Output the [x, y] coordinate of the center of the cell containing the given text.  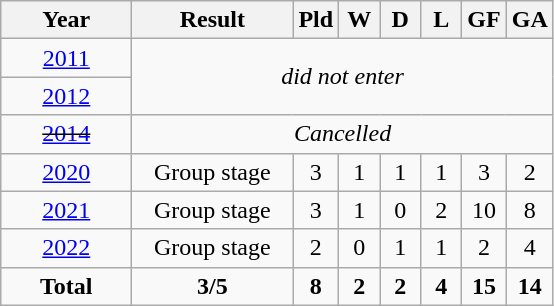
GF [484, 20]
3/5 [212, 286]
did not enter [342, 77]
10 [484, 210]
2022 [66, 248]
2012 [66, 96]
Total [66, 286]
2021 [66, 210]
L [442, 20]
W [360, 20]
Year [66, 20]
Pld [316, 20]
D [400, 20]
GA [530, 20]
2014 [66, 134]
14 [530, 286]
Result [212, 20]
Cancelled [342, 134]
2020 [66, 172]
2011 [66, 58]
15 [484, 286]
